Extract the [X, Y] coordinate from the center of the cell holding the provided text.  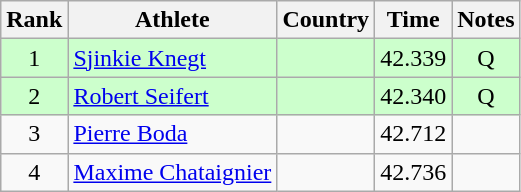
42.712 [414, 134]
42.340 [414, 96]
Notes [486, 20]
4 [34, 172]
42.736 [414, 172]
Athlete [172, 20]
Country [326, 20]
Rank [34, 20]
3 [34, 134]
Pierre Boda [172, 134]
Time [414, 20]
Sjinkie Knegt [172, 58]
Robert Seifert [172, 96]
1 [34, 58]
42.339 [414, 58]
2 [34, 96]
Maxime Chataignier [172, 172]
